Extract the (X, Y) coordinate from the center of the cell holding the provided text.  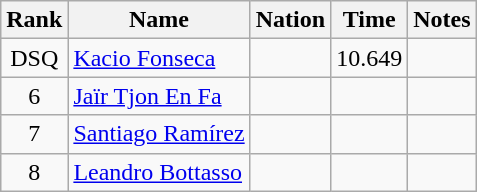
Santiago Ramírez (159, 134)
6 (34, 96)
Kacio Fonseca (159, 58)
Name (159, 20)
Notes (442, 20)
DSQ (34, 58)
Rank (34, 20)
Time (370, 20)
8 (34, 172)
7 (34, 134)
Jaïr Tjon En Fa (159, 96)
10.649 (370, 58)
Nation (290, 20)
Leandro Bottasso (159, 172)
